Pinpoint the cell where the given text exists, returning its [X, Y] midpoint coordinate. 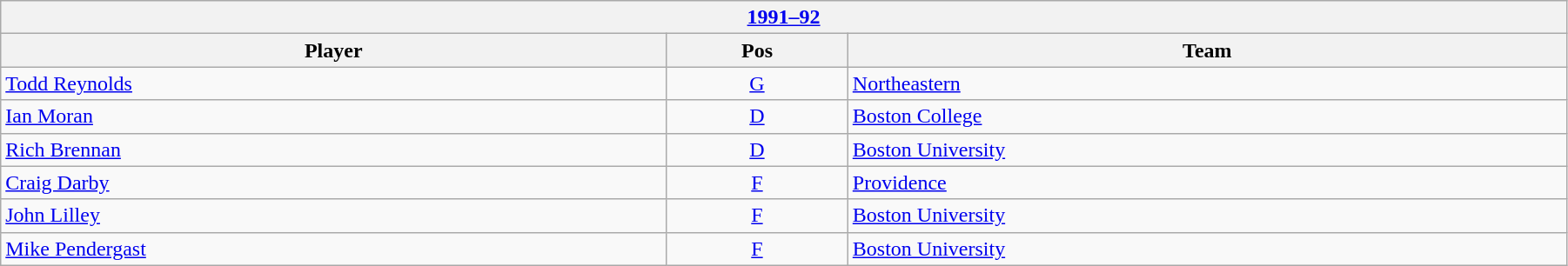
G [757, 83]
Todd Reynolds [334, 83]
Craig Darby [334, 183]
John Lilley [334, 216]
Rich Brennan [334, 150]
Pos [757, 50]
Boston College [1207, 116]
Mike Pendergast [334, 249]
Team [1207, 50]
Ian Moran [334, 116]
Player [334, 50]
Providence [1207, 183]
1991–92 [784, 17]
Northeastern [1207, 83]
